Find where the given text appears and provide that cell's center as (X, Y) coordinate. 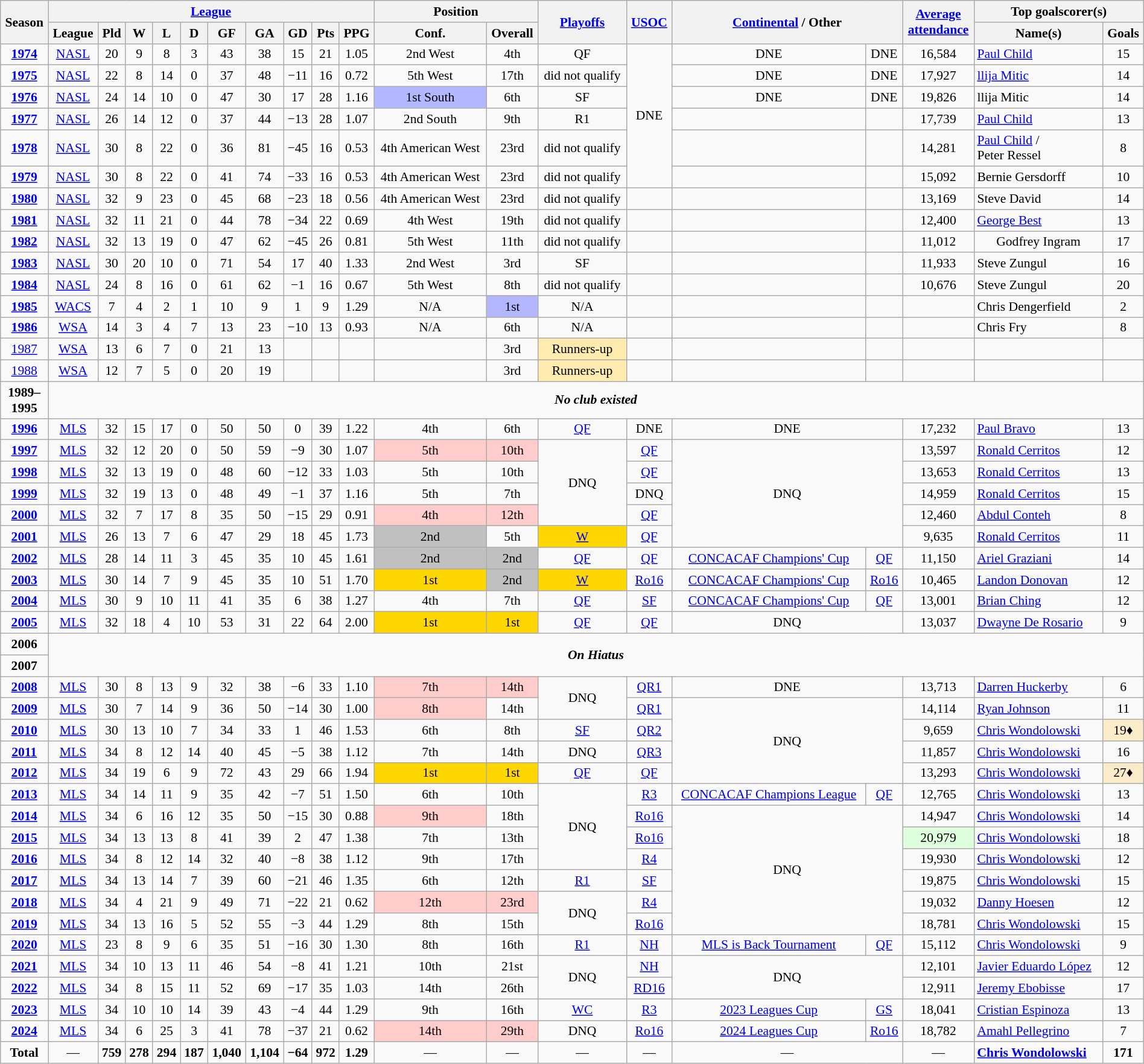
Goals (1123, 33)
61 (227, 285)
Season (24, 22)
1999 (24, 494)
2nd South (431, 119)
1998 (24, 473)
17,927 (939, 76)
1.38 (356, 838)
11th (512, 242)
0.56 (356, 199)
Playoffs (583, 22)
Steve David (1038, 199)
Overall (512, 33)
1.94 (356, 773)
81 (264, 148)
13,653 (939, 473)
18,041 (939, 1010)
1997 (24, 451)
2009 (24, 709)
9,635 (939, 537)
Continental / Other (787, 22)
−11 (298, 76)
Pld (111, 33)
0.88 (356, 817)
Top goalscorer(s) (1058, 11)
1979 (24, 177)
−33 (298, 177)
2021 (24, 967)
759 (111, 1053)
20,979 (939, 838)
1.00 (356, 709)
19,032 (939, 902)
1980 (24, 199)
Ariel Graziani (1038, 558)
0.91 (356, 515)
1.22 (356, 429)
74 (264, 177)
11,857 (939, 752)
2012 (24, 773)
1996 (24, 429)
2002 (24, 558)
68 (264, 199)
CONCACAF Champions League (769, 795)
2004 (24, 601)
18,781 (939, 924)
2010 (24, 730)
Abdul Conteh (1038, 515)
10,676 (939, 285)
14,281 (939, 148)
−16 (298, 945)
19,826 (939, 98)
2005 (24, 623)
RD16 (649, 989)
2016 (24, 859)
13,001 (939, 601)
12,400 (939, 220)
Bernie Gersdorff (1038, 177)
Brian Ching (1038, 601)
−12 (298, 473)
2018 (24, 902)
14,947 (939, 817)
1986 (24, 328)
2024 Leagues Cup (769, 1031)
Chris Fry (1038, 328)
GS (885, 1010)
1981 (24, 220)
1.35 (356, 881)
1,040 (227, 1053)
66 (326, 773)
Landon Donovan (1038, 580)
15th (512, 924)
1st South (431, 98)
−17 (298, 989)
D (194, 33)
55 (264, 924)
14,114 (939, 709)
−9 (298, 451)
−37 (298, 1031)
MLS is Back Tournament (769, 945)
1989–1995 (24, 400)
12,911 (939, 989)
18th (512, 817)
14,959 (939, 494)
1.10 (356, 687)
1.53 (356, 730)
2000 (24, 515)
2023 (24, 1010)
4th West (431, 220)
Jeremy Ebobisse (1038, 989)
12,460 (939, 515)
PPG (356, 33)
2020 (24, 945)
Godfrey Ingram (1038, 242)
Ryan Johnson (1038, 709)
13th (512, 838)
2014 (24, 817)
29th (512, 1031)
L (167, 33)
11,150 (939, 558)
1978 (24, 148)
2007 (24, 666)
0.81 (356, 242)
−5 (298, 752)
2017 (24, 881)
19,875 (939, 881)
13,597 (939, 451)
−7 (298, 795)
Danny Hoesen (1038, 902)
−14 (298, 709)
2003 (24, 580)
0.67 (356, 285)
1.27 (356, 601)
0.72 (356, 76)
972 (326, 1053)
1.30 (356, 945)
13,293 (939, 773)
21st (512, 967)
19,930 (939, 859)
0.93 (356, 328)
−34 (298, 220)
294 (167, 1053)
Amahl Pellegrino (1038, 1031)
2024 (24, 1031)
12,101 (939, 967)
171 (1123, 1053)
1985 (24, 307)
Chris Dengerfield (1038, 307)
53 (227, 623)
GF (227, 33)
1976 (24, 98)
25 (167, 1031)
WC (583, 1010)
1.33 (356, 264)
69 (264, 989)
On Hiatus (596, 655)
1984 (24, 285)
11,012 (939, 242)
2001 (24, 537)
1.21 (356, 967)
1974 (24, 54)
2015 (24, 838)
Cristian Espinoza (1038, 1010)
18,782 (939, 1031)
13,037 (939, 623)
Dwayne De Rosario (1038, 623)
2008 (24, 687)
Darren Huckerby (1038, 687)
2022 (24, 989)
−21 (298, 881)
1983 (24, 264)
2013 (24, 795)
−22 (298, 902)
−3 (298, 924)
13,169 (939, 199)
10,465 (939, 580)
Javier Eduardo López (1038, 967)
GA (264, 33)
−6 (298, 687)
GD (298, 33)
17,739 (939, 119)
1,104 (264, 1053)
2023 Leagues Cup (769, 1010)
15,092 (939, 177)
Paul Bravo (1038, 429)
Pts (326, 33)
1975 (24, 76)
Paul Child / Peter Ressel (1038, 148)
1.70 (356, 580)
187 (194, 1053)
1.05 (356, 54)
19th (512, 220)
1988 (24, 371)
−4 (298, 1010)
−23 (298, 199)
26th (512, 989)
64 (326, 623)
42 (264, 795)
−64 (298, 1053)
59 (264, 451)
USOC (649, 22)
QR2 (649, 730)
1.73 (356, 537)
Name(s) (1038, 33)
No club existed (596, 400)
1977 (24, 119)
Average attendance (939, 22)
2011 (24, 752)
1987 (24, 349)
278 (139, 1053)
1982 (24, 242)
Position (456, 11)
WACS (74, 307)
16,584 (939, 54)
George Best (1038, 220)
27♦ (1123, 773)
Total (24, 1053)
12,765 (939, 795)
31 (264, 623)
72 (227, 773)
−10 (298, 328)
1.50 (356, 795)
15,112 (939, 945)
0.69 (356, 220)
11,933 (939, 264)
Conf. (431, 33)
2.00 (356, 623)
QR3 (649, 752)
1.61 (356, 558)
2019 (24, 924)
19♦ (1123, 730)
13,713 (939, 687)
−13 (298, 119)
9,659 (939, 730)
2006 (24, 645)
17,232 (939, 429)
